Provide the (x, y) coordinate of the cell's center where the given text is located.  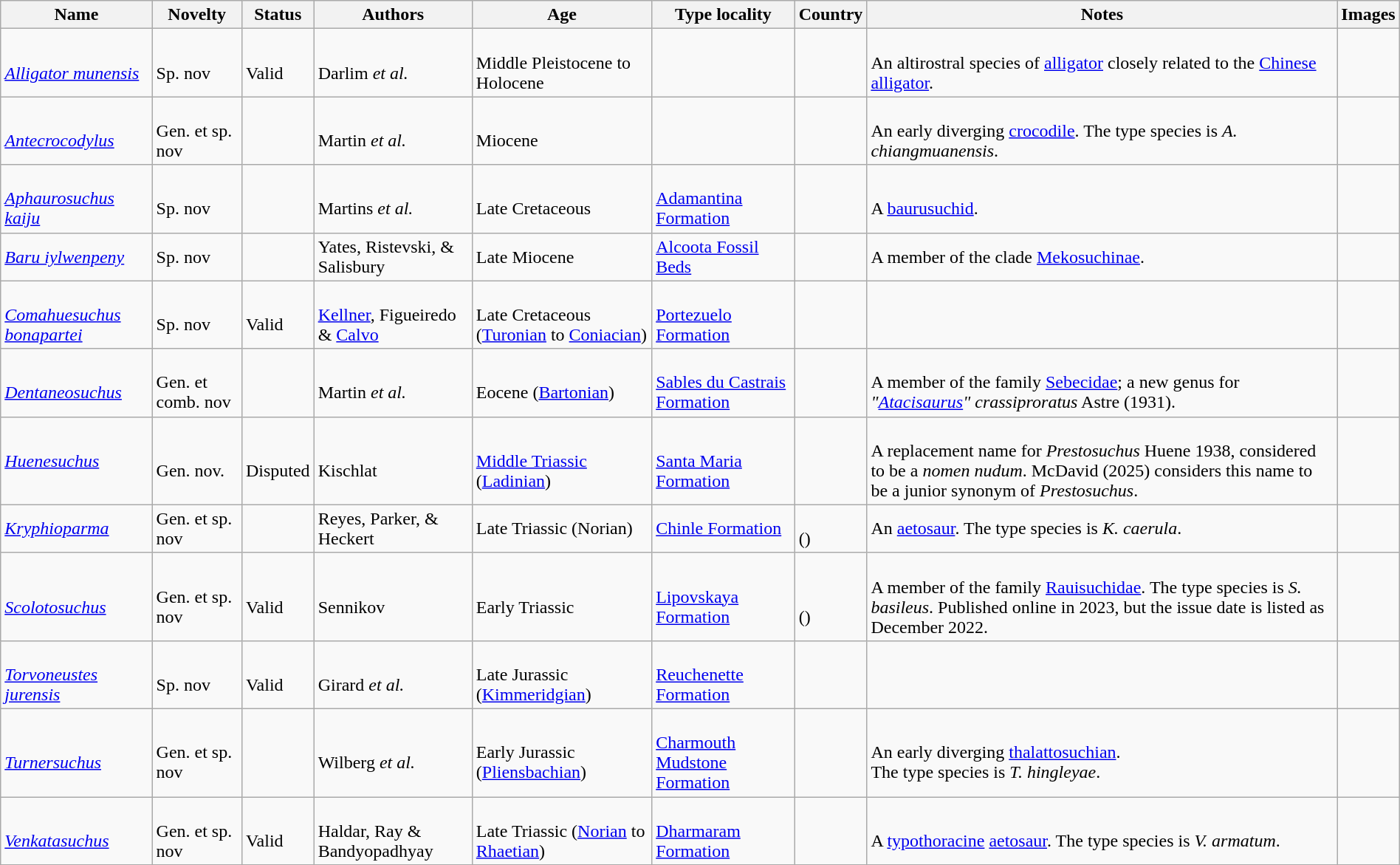
Baru iylwenpeny (77, 257)
Authors (393, 15)
Late Triassic (Norian) (561, 529)
Venkatasuchus (77, 830)
Kryphioparma (77, 529)
An altirostral species of alligator closely related to the Chinese alligator. (1102, 63)
Gen. et comb. nov (196, 383)
A member of the clade Mekosuchinae. (1102, 257)
Adamantina Formation (724, 199)
Lipovskaya Formation (724, 597)
Sennikov (393, 597)
Girard et al. (393, 674)
Early Triassic (561, 597)
Age (561, 15)
Santa Maria Formation (724, 461)
Eocene (Bartonian) (561, 383)
Charmouth Mudstone Formation (724, 752)
An early diverging thalattosuchian.The type species is T. hingleyae. (1102, 752)
An early diverging crocodile. The type species is A. chiangmuanensis. (1102, 131)
Late Cretaceous (561, 199)
Wilberg et al. (393, 752)
Turnersuchus (77, 752)
Kischlat (393, 461)
Chinle Formation (724, 529)
Country (831, 15)
An aetosaur. The type species is K. caerula. (1102, 529)
Aphaurosuchus kaiju (77, 199)
Alligator munensis (77, 63)
Alcoota Fossil Beds (724, 257)
Huenesuchus (77, 461)
Late Cretaceous (Turonian to Coniacian) (561, 315)
Martins et al. (393, 199)
Early Jurassic (Pliensbachian) (561, 752)
Yates, Ristevski, & Salisbury (393, 257)
Reyes, Parker, & Heckert (393, 529)
Disputed (278, 461)
Comahuesuchus bonapartei (77, 315)
Reuchenette Formation (724, 674)
Kellner, Figueiredo & Calvo (393, 315)
Name (77, 15)
Status (278, 15)
Images (1368, 15)
Type locality (724, 15)
Late Miocene (561, 257)
Notes (1102, 15)
Dentaneosuchus (77, 383)
A member of the family Sebecidae; a new genus for "Atacisaurus" crassiproratus Astre (1931). (1102, 383)
A baurusuchid. (1102, 199)
A member of the family Rauisuchidae. The type species is S. basileus. Published online in 2023, but the issue date is listed as December 2022. (1102, 597)
Scolotosuchus (77, 597)
Portezuelo Formation (724, 315)
Gen. nov. (196, 461)
Haldar, Ray & Bandyopadhyay (393, 830)
A typothoracine aetosaur. The type species is V. armatum. (1102, 830)
Darlim et al. (393, 63)
Middle Triassic (Ladinian) (561, 461)
Sables du Castrais Formation (724, 383)
Antecrocodylus (77, 131)
Novelty (196, 15)
Middle Pleistocene to Holocene (561, 63)
Torvoneustes jurensis (77, 674)
Dharmaram Formation (724, 830)
Late Triassic (Norian to Rhaetian) (561, 830)
Miocene (561, 131)
Late Jurassic(Kimmeridgian) (561, 674)
